Capture the cell that displays the provided text and extract its [x, y] central coordinate. 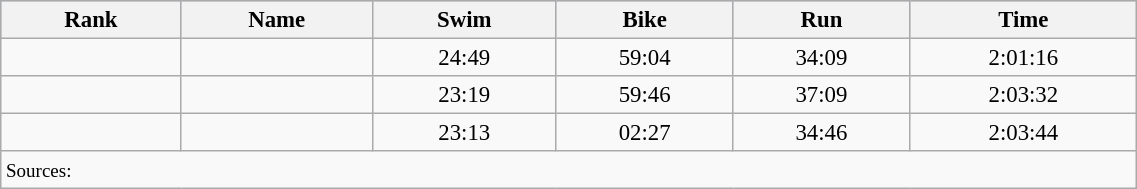
59:04 [644, 58]
Time [1024, 20]
23:19 [464, 95]
Run [822, 20]
34:46 [822, 133]
Sources: [569, 170]
2:01:16 [1024, 58]
24:49 [464, 58]
2:03:32 [1024, 95]
34:09 [822, 58]
59:46 [644, 95]
23:13 [464, 133]
37:09 [822, 95]
Bike [644, 20]
Rank [91, 20]
Name [276, 20]
2:03:44 [1024, 133]
Swim [464, 20]
02:27 [644, 133]
